Search for the cell housing the specified text and yield its [x, y] center coordinate. 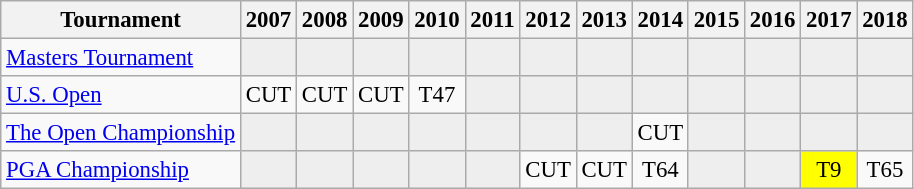
2010 [437, 20]
2008 [325, 20]
2012 [548, 20]
T47 [437, 95]
2017 [829, 20]
U.S. Open [121, 95]
T64 [660, 170]
2014 [660, 20]
2016 [773, 20]
T65 [885, 170]
2018 [885, 20]
2015 [716, 20]
2007 [268, 20]
T9 [829, 170]
2011 [492, 20]
The Open Championship [121, 133]
Tournament [121, 20]
PGA Championship [121, 170]
2013 [604, 20]
Masters Tournament [121, 58]
2009 [381, 20]
